Scan for the cell matching the given text and deliver its (x, y) coordinate at center. 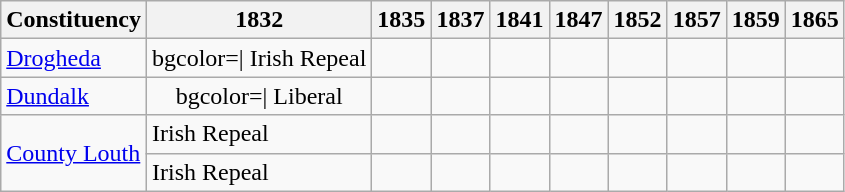
Dundalk (74, 96)
1857 (696, 20)
bgcolor=| Irish Repeal (258, 58)
1841 (520, 20)
1835 (402, 20)
Drogheda (74, 58)
1859 (756, 20)
1837 (460, 20)
bgcolor=| Liberal (258, 96)
1865 (814, 20)
County Louth (74, 153)
Constituency (74, 20)
1847 (578, 20)
1832 (258, 20)
1852 (638, 20)
